Identify which cell holds the provided text, then report its (X, Y) central coordinate. 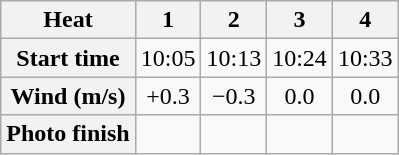
3 (300, 20)
4 (365, 20)
+0.3 (168, 96)
10:33 (365, 58)
10:24 (300, 58)
Photo finish (68, 134)
10:13 (234, 58)
10:05 (168, 58)
2 (234, 20)
Start time (68, 58)
Wind (m/s) (68, 96)
Heat (68, 20)
1 (168, 20)
−0.3 (234, 96)
